Output the [X, Y] coordinate of the center of the cell containing the given text.  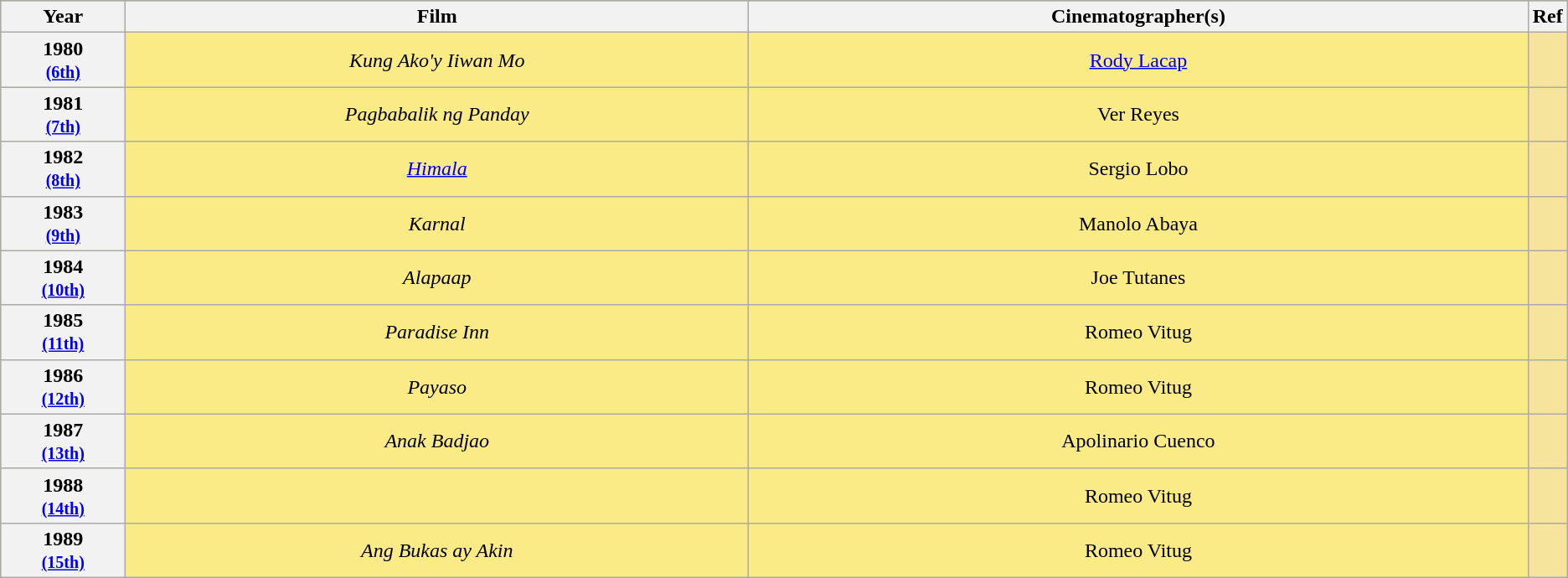
Karnal [437, 223]
Film [437, 17]
Paradise Inn [437, 332]
1986 (12th) [64, 387]
Himala [437, 169]
1988 (14th) [64, 496]
Cinematographer(s) [1138, 17]
Ang Bukas ay Akin [437, 550]
Joe Tutanes [1138, 278]
Ref [1548, 17]
1980 (6th) [64, 60]
Anak Badjao [437, 441]
1982 (8th) [64, 169]
1989 (15th) [64, 550]
Rody Lacap [1138, 60]
Alapaap [437, 278]
Sergio Lobo [1138, 169]
1984 (10th) [64, 278]
1987 (13th) [64, 441]
Apolinario Cuenco [1138, 441]
Pagbabalik ng Panday [437, 114]
1983 (9th) [64, 223]
Ver Reyes [1138, 114]
1981 (7th) [64, 114]
1985 (11th) [64, 332]
Year [64, 17]
Kung Ako'y Iiwan Mo [437, 60]
Payaso [437, 387]
Manolo Abaya [1138, 223]
